Provide the [X, Y] coordinate of the cell's center where the given text is located.  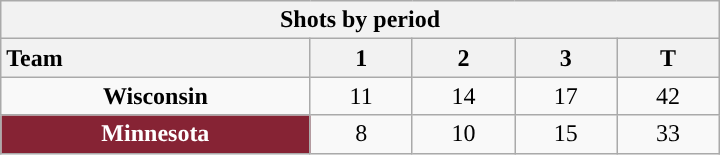
8 [361, 134]
42 [668, 96]
11 [361, 96]
17 [566, 96]
3 [566, 58]
Shots by period [360, 20]
33 [668, 134]
Wisconsin [156, 96]
T [668, 58]
1 [361, 58]
15 [566, 134]
14 [463, 96]
2 [463, 58]
Team [156, 58]
10 [463, 134]
Minnesota [156, 134]
